Locate the cell with the specified text and output its (x, y) center coordinate. 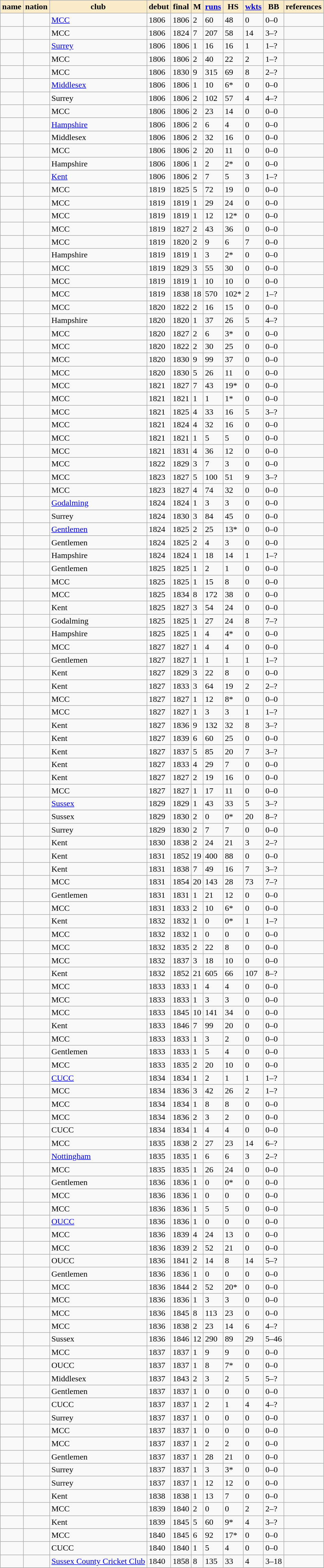
17 (213, 790)
1841 (181, 1261)
400 (213, 856)
135 (213, 1561)
58 (233, 33)
92 (213, 1535)
570 (213, 294)
nation (36, 7)
132 (213, 725)
runs (213, 7)
51 (233, 477)
72 (213, 190)
45 (233, 516)
315 (213, 72)
49 (213, 869)
final (181, 7)
17* (233, 1535)
74 (213, 490)
12* (233, 216)
85 (213, 751)
207 (213, 33)
69 (233, 72)
143 (213, 882)
1858 (181, 1561)
1* (233, 399)
BB (274, 7)
7* (233, 1365)
89 (233, 1339)
M (197, 7)
73 (253, 882)
1843 (181, 1378)
HS (233, 7)
102* (233, 294)
40 (213, 59)
100 (213, 477)
290 (213, 1339)
6–? (274, 1143)
1854 (181, 882)
19* (233, 386)
57 (233, 98)
84 (213, 516)
48 (233, 20)
wkts (253, 7)
13* (233, 529)
4* (233, 634)
88 (233, 856)
club (98, 7)
55 (213, 268)
64 (213, 686)
42 (213, 1091)
20* (233, 1287)
54 (213, 608)
8* (233, 699)
113 (213, 1313)
102 (213, 98)
name (12, 7)
34 (233, 1013)
Sussex County Cricket Club (98, 1561)
38 (233, 595)
5–46 (274, 1339)
141 (213, 1013)
9* (233, 1522)
1844 (181, 1287)
605 (213, 973)
107 (253, 973)
3–18 (274, 1561)
references (303, 7)
66 (233, 973)
172 (213, 595)
Nottingham (98, 1156)
debut (159, 7)
